Locate the cell with the specified text and output its (x, y) center coordinate. 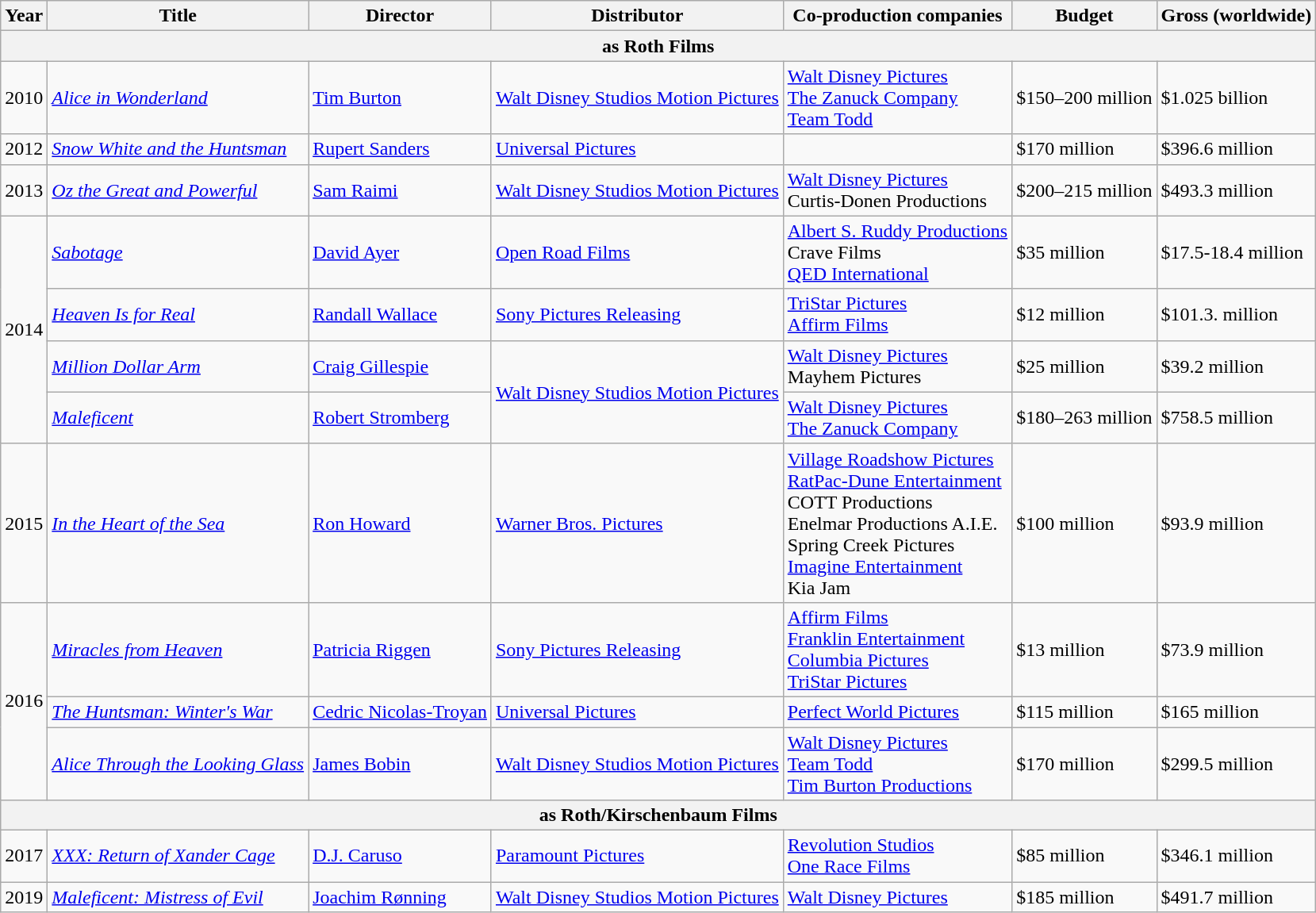
$299.5 million (1236, 763)
Open Road Films (637, 252)
2019 (24, 897)
Warner Bros. Pictures (637, 523)
$73.9 million (1236, 649)
Rupert Sanders (400, 149)
Maleficent: Mistress of Evil (178, 897)
Cedric Nicolas-Troyan (400, 712)
Affirm FilmsFranklin EntertainmentColumbia PicturesTriStar Pictures (897, 649)
$165 million (1236, 712)
$493.3 million (1236, 190)
The Huntsman: Winter's War (178, 712)
$13 million (1084, 649)
$39.2 million (1236, 366)
Patricia Riggen (400, 649)
Walt Disney PicturesThe Zanuck CompanyTeam Todd (897, 98)
$25 million (1084, 366)
Village Roadshow PicturesRatPac-Dune EntertainmentCOTT ProductionsEnelmar Productions A.I.E.Spring Creek PicturesImagine EntertainmentKia Jam (897, 523)
Walt Disney PicturesCurtis-Donen Productions (897, 190)
Maleficent (178, 417)
Sam Raimi (400, 190)
Albert S. Ruddy ProductionsCrave FilmsQED International (897, 252)
TriStar PicturesAffirm Films (897, 314)
Alice Through the Looking Glass (178, 763)
2015 (24, 523)
XXX: Return of Xander Cage (178, 857)
Title (178, 16)
$396.6 million (1236, 149)
Director (400, 16)
$101.3. million (1236, 314)
Alice in Wonderland (178, 98)
Paramount Pictures (637, 857)
$17.5-18.4 million (1236, 252)
Oz the Great and Powerful (178, 190)
Sabotage (178, 252)
as Roth Films (658, 46)
James Bobin (400, 763)
Budget (1084, 16)
$115 million (1084, 712)
Walt Disney Pictures (897, 897)
David Ayer (400, 252)
$93.9 million (1236, 523)
2014 (24, 330)
Distributor (637, 16)
Perfect World Pictures (897, 712)
Gross (worldwide) (1236, 16)
$491.7 million (1236, 897)
2016 (24, 701)
Ron Howard (400, 523)
Robert Stromberg (400, 417)
Year (24, 16)
$185 million (1084, 897)
Randall Wallace (400, 314)
$180–263 million (1084, 417)
Craig Gillespie (400, 366)
Heaven Is for Real (178, 314)
$150–200 million (1084, 98)
$100 million (1084, 523)
$758.5 million (1236, 417)
$35 million (1084, 252)
Miracles from Heaven (178, 649)
D.J. Caruso (400, 857)
$1.025 billion (1236, 98)
Joachim Rønning (400, 897)
2012 (24, 149)
2010 (24, 98)
In the Heart of the Sea (178, 523)
$85 million (1084, 857)
Million Dollar Arm (178, 366)
$200–215 million (1084, 190)
Tim Burton (400, 98)
2013 (24, 190)
Co-production companies (897, 16)
2017 (24, 857)
Walt Disney PicturesMayhem Pictures (897, 366)
Snow White and the Huntsman (178, 149)
$346.1 million (1236, 857)
as Roth/Kirschenbaum Films (658, 815)
$12 million (1084, 314)
Walt Disney PicturesThe Zanuck Company (897, 417)
Walt Disney PicturesTeam ToddTim Burton Productions (897, 763)
Revolution StudiosOne Race Films (897, 857)
